Find where the given text appears and provide that cell's center as [x, y] coordinate. 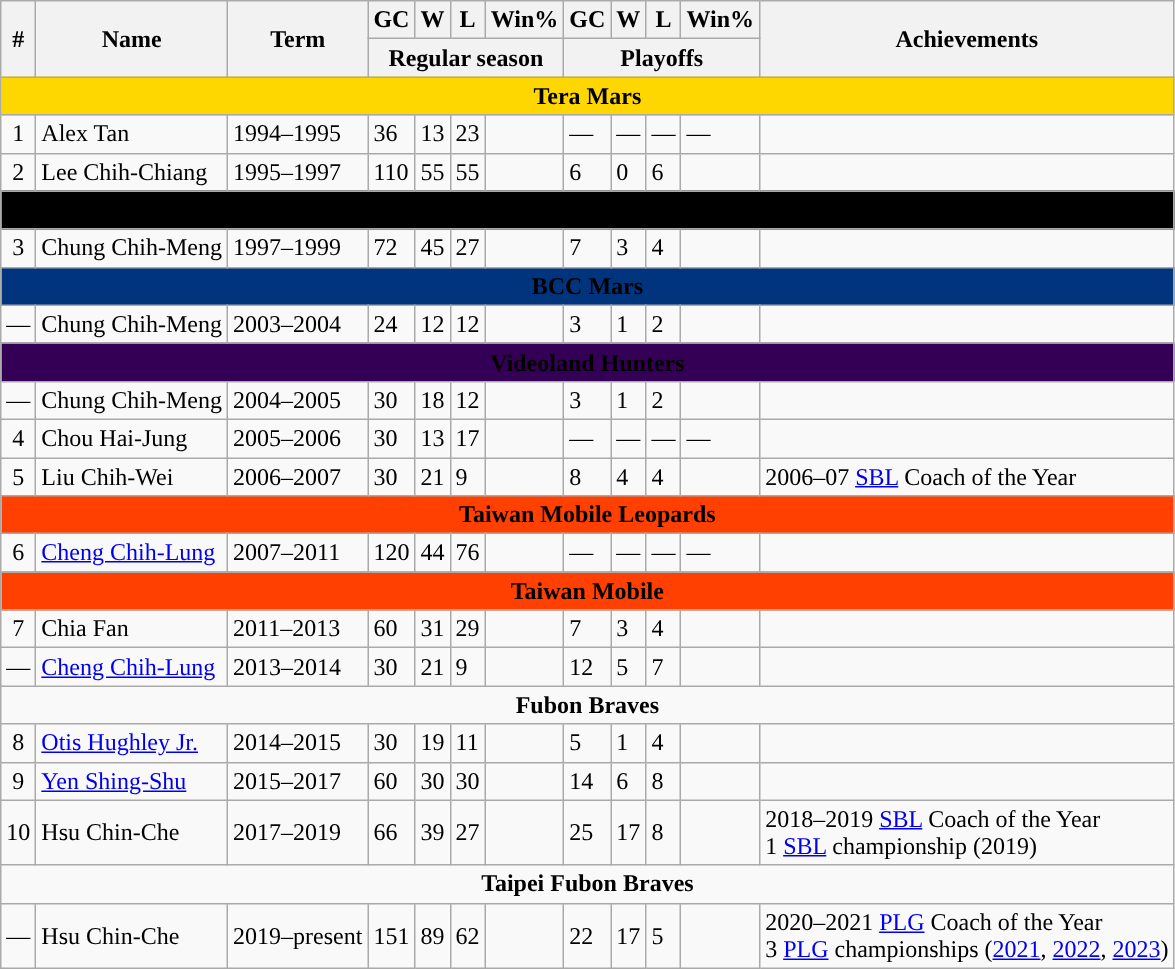
BCC Mars [588, 286]
76 [468, 553]
Taiwan Mobile Leopards [588, 515]
89 [432, 936]
11 [468, 743]
Regular season [466, 58]
62 [468, 936]
Fubon Braves [588, 705]
1995–1997 [298, 172]
19 [432, 743]
1994–1995 [298, 134]
22 [588, 936]
39 [432, 832]
2020–2021 PLG Coach of the Year3 PLG championships (2021, 2022, 2023) [967, 936]
66 [392, 832]
10 [18, 832]
Chia Fan [132, 629]
24 [392, 324]
Alex Tan [132, 134]
Chou Hai-Jung [132, 438]
1997–1999 [298, 248]
31 [432, 629]
2018–2019 SBL Coach of the Year1 SBL championship (2019) [967, 832]
14 [588, 781]
Taiwan Mobile [588, 591]
25 [588, 832]
Tera Mars [588, 96]
2007–2011 [298, 553]
29 [468, 629]
23 [468, 134]
2005–2006 [298, 438]
45 [432, 248]
2011–2013 [298, 629]
2015–2017 [298, 781]
2006–2007 [298, 477]
44 [432, 553]
36 [392, 134]
Name [132, 39]
2019–present [298, 936]
2004–2005 [298, 400]
2003–2004 [298, 324]
120 [392, 553]
Liu Chih-Wei [132, 477]
Lee Chih-Chiang [132, 172]
110 [392, 172]
72 [392, 248]
2013–2014 [298, 667]
Mars/Kaohsiung Mars [588, 210]
Term [298, 39]
Otis Hughley Jr. [132, 743]
2014–2015 [298, 743]
2006–07 SBL Coach of the Year [967, 477]
Taipei Fubon Braves [588, 884]
# [18, 39]
Achievements [967, 39]
0 [628, 172]
Videoland Hunters [588, 362]
Playoffs [662, 58]
2017–2019 [298, 832]
18 [432, 400]
151 [392, 936]
Yen Shing-Shu [132, 781]
